Detect which cell encompasses the target text, then output its (X, Y) center coordinate. 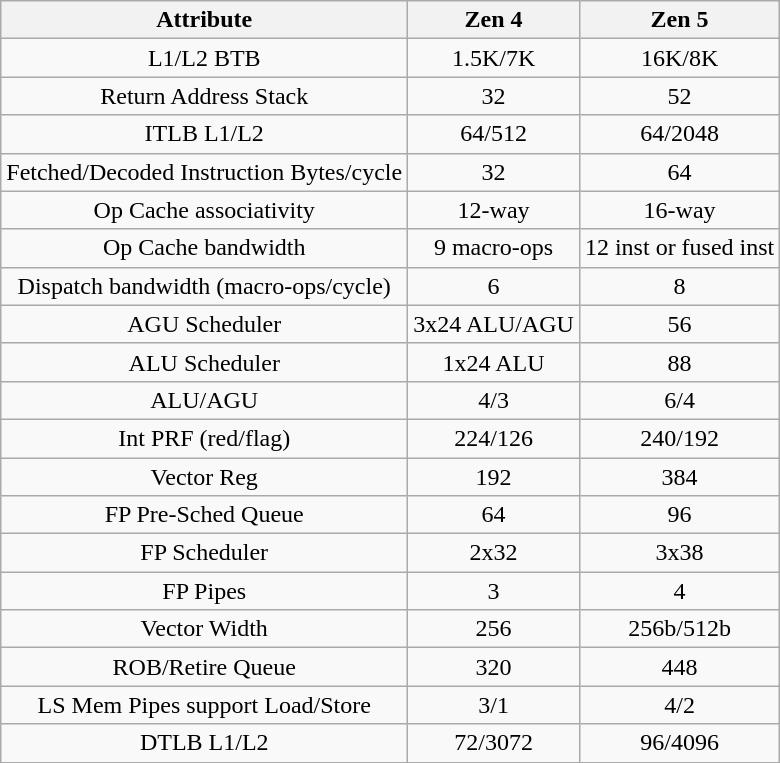
256b/512b (679, 629)
12 inst or fused inst (679, 248)
2x32 (494, 553)
192 (494, 477)
L1/L2 BTB (204, 58)
DTLB L1/L2 (204, 743)
16K/8K (679, 58)
Fetched/Decoded Instruction Bytes/cycle (204, 172)
1x24 ALU (494, 362)
96/4096 (679, 743)
16-way (679, 210)
4 (679, 591)
Dispatch bandwidth (macro-ops/cycle) (204, 286)
ALU/AGU (204, 400)
9 macro-ops (494, 248)
224/126 (494, 438)
FP Pre-Sched Queue (204, 515)
FP Scheduler (204, 553)
AGU Scheduler (204, 324)
384 (679, 477)
3x24 ALU/AGU (494, 324)
Zen 5 (679, 20)
ROB/Retire Queue (204, 667)
1.5K/7K (494, 58)
12-way (494, 210)
3 (494, 591)
256 (494, 629)
4/3 (494, 400)
Zen 4 (494, 20)
52 (679, 96)
240/192 (679, 438)
96 (679, 515)
Op Cache associativity (204, 210)
ITLB L1/L2 (204, 134)
FP Pipes (204, 591)
ALU Scheduler (204, 362)
Op Cache bandwidth (204, 248)
Vector Reg (204, 477)
448 (679, 667)
64/512 (494, 134)
4/2 (679, 705)
8 (679, 286)
Attribute (204, 20)
64/2048 (679, 134)
88 (679, 362)
6 (494, 286)
56 (679, 324)
320 (494, 667)
Vector Width (204, 629)
3x38 (679, 553)
Return Address Stack (204, 96)
LS Mem Pipes support Load/Store (204, 705)
Int PRF (red/flag) (204, 438)
72/3072 (494, 743)
3/1 (494, 705)
6/4 (679, 400)
